Output the (X, Y) coordinate of the center of the cell containing the given text.  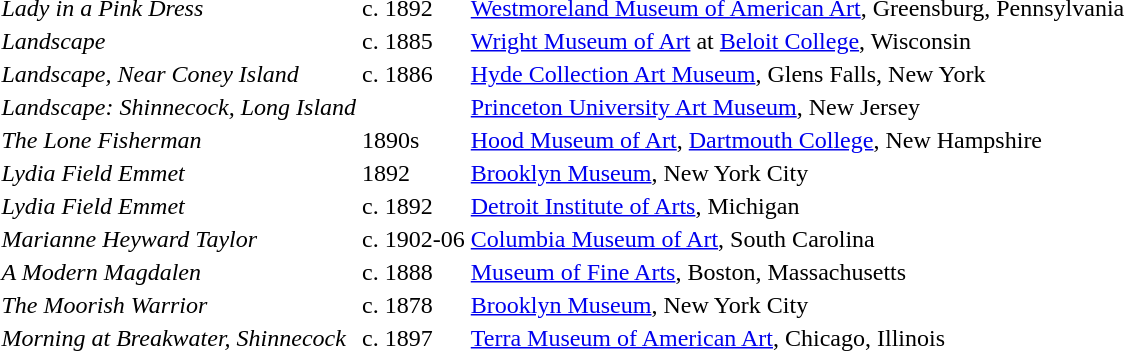
c. 1885 (414, 41)
Landscape (179, 41)
Marianne Heyward Taylor (179, 239)
Landscape: Shinnecock, Long Island (179, 107)
c. 1892 (414, 206)
Landscape, Near Coney Island (179, 74)
c. 1902-06 (414, 239)
1892 (414, 173)
c. 1886 (414, 74)
c. 1888 (414, 272)
1890s (414, 140)
The Lone Fisherman (179, 140)
The Moorish Warrior (179, 305)
c. 1878 (414, 305)
A Modern Magdalen (179, 272)
